Return [x, y] of the center of cell containing provided text 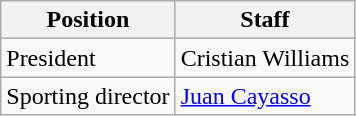
Juan Cayasso [265, 96]
Sporting director [88, 96]
Cristian Williams [265, 58]
Position [88, 20]
Staff [265, 20]
President [88, 58]
